Detect which cell encompasses the target text, then output its (X, Y) center coordinate. 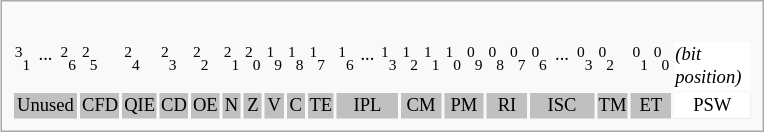
13 (389, 66)
RI (507, 106)
11 (432, 66)
01 (640, 66)
02 (612, 66)
C (296, 106)
08 (496, 66)
09 (474, 66)
ISC (562, 106)
PM (464, 106)
03 (585, 66)
QIE (140, 106)
06 (539, 66)
25 (100, 66)
20 (253, 66)
V (274, 106)
ET (651, 106)
31 (22, 66)
10 (453, 66)
17 (321, 66)
12 (410, 66)
19 (274, 66)
CM (421, 106)
CD (174, 106)
TM (612, 106)
22 (205, 66)
21 (231, 66)
OE (205, 106)
N (231, 106)
24 (140, 66)
16 (346, 66)
00 (661, 66)
PSW (712, 106)
07 (517, 66)
Z (253, 106)
IPL (368, 106)
Unused (45, 106)
TE (321, 106)
(bit position) (712, 66)
18 (296, 66)
23 (174, 66)
26 (68, 66)
CFD (100, 106)
